Search for the cell housing the specified text and yield its [x, y] center coordinate. 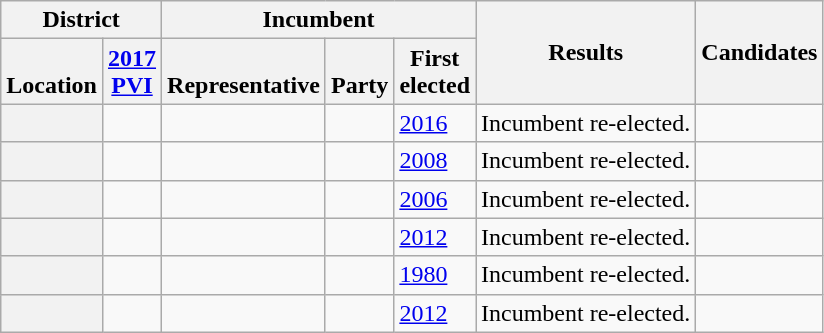
2006 [435, 199]
2016 [435, 123]
Firstelected [435, 72]
District [82, 20]
Party [359, 72]
Representative [244, 72]
1980 [435, 275]
Results [586, 52]
Location [52, 72]
Incumbent [319, 20]
Candidates [760, 52]
2008 [435, 161]
2017PVI [132, 72]
